Search for the cell housing the specified text and yield its [x, y] center coordinate. 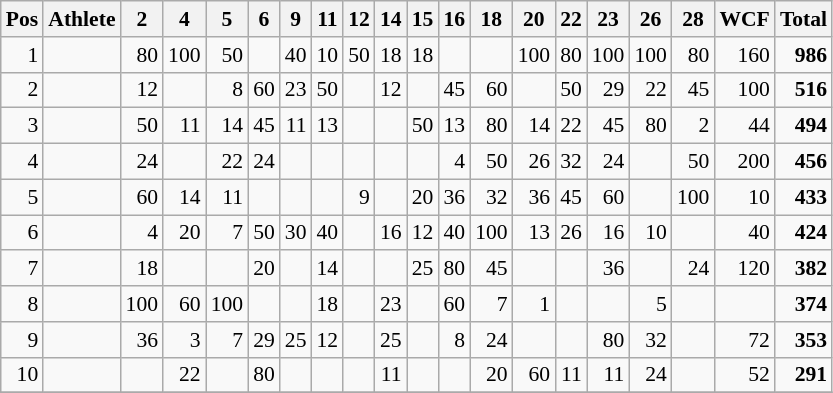
Total [804, 19]
160 [744, 55]
72 [744, 340]
Athlete [82, 19]
28 [694, 19]
516 [804, 90]
456 [804, 162]
15 [423, 19]
382 [804, 269]
353 [804, 340]
291 [804, 375]
WCF [744, 19]
374 [804, 304]
120 [744, 269]
30 [296, 233]
52 [744, 375]
433 [804, 197]
44 [744, 126]
Pos [22, 19]
986 [804, 55]
200 [744, 162]
494 [804, 126]
424 [804, 233]
